From the cell containing the given text, extract its center point as (x, y) coordinate. 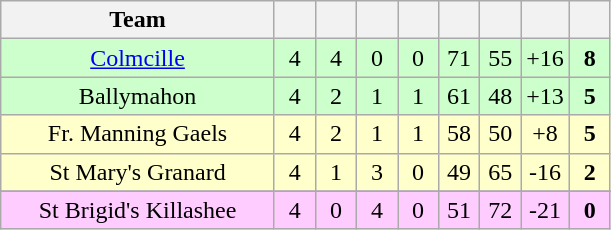
Ballymahon (138, 96)
Colmcille (138, 58)
8 (590, 58)
49 (460, 172)
55 (500, 58)
71 (460, 58)
Fr. Manning Gaels (138, 134)
72 (500, 210)
51 (460, 210)
65 (500, 172)
50 (500, 134)
58 (460, 134)
-16 (546, 172)
St Mary's Granard (138, 172)
61 (460, 96)
Team (138, 20)
48 (500, 96)
+8 (546, 134)
+16 (546, 58)
-21 (546, 210)
St Brigid's Killashee (138, 210)
3 (376, 172)
+13 (546, 96)
